Return the [x, y] coordinate for the center point of the cell that contains the specified text.  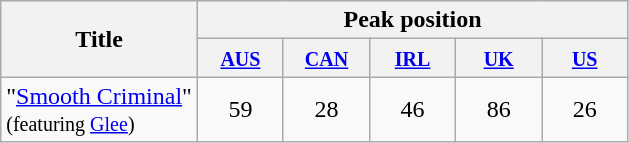
Peak position [412, 20]
46 [413, 110]
59 [240, 110]
28 [326, 110]
26 [585, 110]
CAN [326, 58]
"Smooth Criminal"(featuring Glee) [100, 110]
IRL [413, 58]
86 [499, 110]
UK [499, 58]
US [585, 58]
Title [100, 39]
AUS [240, 58]
